Provide the [X, Y] coordinate of the cell's center where the given text is located.  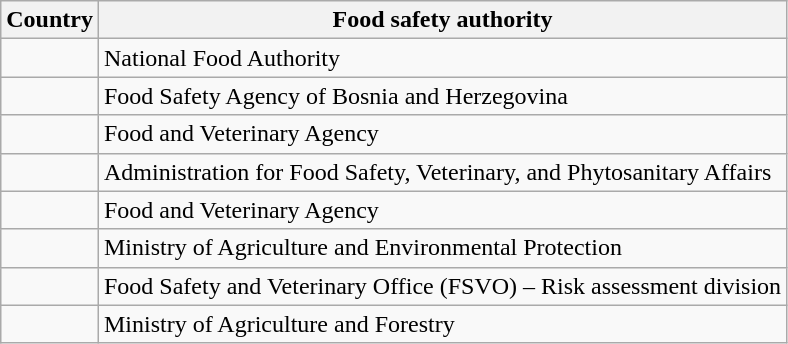
Food safety authority [442, 20]
National Food Authority [442, 58]
Country [50, 20]
Ministry of Agriculture and Forestry [442, 324]
Ministry of Agriculture and Environmental Protection [442, 248]
Administration for Food Safety, Veterinary, and Phytosanitary Affairs [442, 172]
Food Safety Agency of Bosnia and Herzegovina [442, 96]
Food Safety and Veterinary Office (FSVO) – Risk assessment division [442, 286]
